Find where the given text appears and provide that cell's center as [x, y] coordinate. 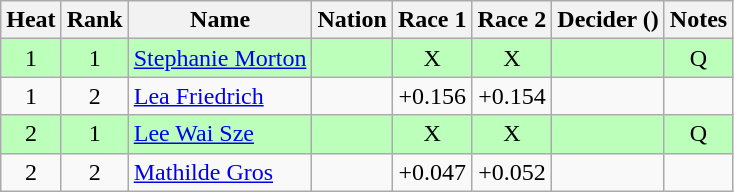
Nation [352, 20]
Decider () [608, 20]
Name [220, 20]
+0.047 [432, 172]
Lee Wai Sze [220, 134]
Rank [94, 20]
Lea Friedrich [220, 96]
+0.156 [432, 96]
Mathilde Gros [220, 172]
+0.052 [512, 172]
Stephanie Morton [220, 58]
+0.154 [512, 96]
Race 2 [512, 20]
Notes [698, 20]
Race 1 [432, 20]
Heat [31, 20]
